For the text-containing cell, return its midpoint in [X, Y] coordinate format. 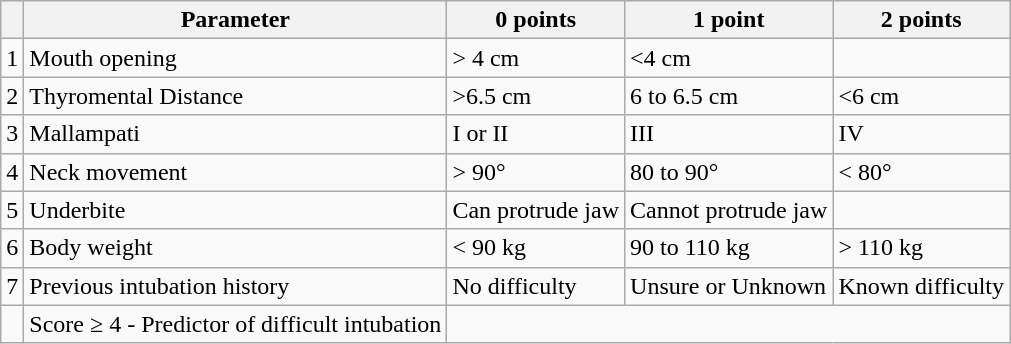
Mallampati [236, 134]
Previous intubation history [236, 286]
Mouth opening [236, 58]
> 4 cm [536, 58]
No difficulty [536, 286]
Score ≥ 4 - Predictor of difficult intubation [236, 324]
3 [12, 134]
< 80° [922, 172]
IV [922, 134]
Body weight [236, 248]
>6.5 cm [536, 96]
Neck movement [236, 172]
<4 cm [729, 58]
I or II [536, 134]
7 [12, 286]
Underbite [236, 210]
Cannot protrude jaw [729, 210]
Thyromental Distance [236, 96]
> 110 kg [922, 248]
80 to 90° [729, 172]
Unsure or Unknown [729, 286]
6 to 6.5 cm [729, 96]
4 [12, 172]
III [729, 134]
1 point [729, 20]
0 points [536, 20]
90 to 110 kg [729, 248]
2 points [922, 20]
Can protrude jaw [536, 210]
Parameter [236, 20]
> 90° [536, 172]
Known difficulty [922, 286]
<6 cm [922, 96]
< 90 kg [536, 248]
1 [12, 58]
5 [12, 210]
6 [12, 248]
2 [12, 96]
